Capture the cell that displays the provided text and extract its (X, Y) central coordinate. 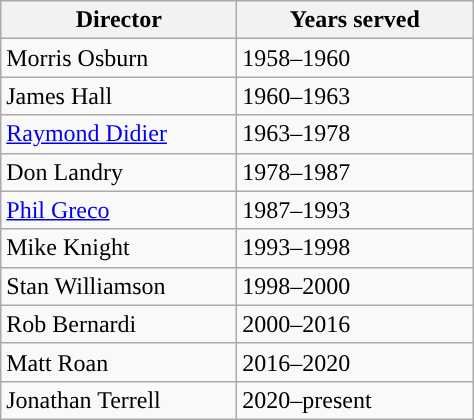
Mike Knight (119, 248)
1963–1978 (355, 134)
Raymond Didier (119, 134)
1998–2000 (355, 286)
Phil Greco (119, 210)
Years served (355, 20)
1958–1960 (355, 58)
1987–1993 (355, 210)
James Hall (119, 96)
2020–present (355, 400)
Stan Williamson (119, 286)
1960–1963 (355, 96)
Matt Roan (119, 362)
2000–2016 (355, 324)
2016–2020 (355, 362)
Morris Osburn (119, 58)
Jonathan Terrell (119, 400)
Rob Bernardi (119, 324)
Don Landry (119, 172)
1978–1987 (355, 172)
Director (119, 20)
1993–1998 (355, 248)
